For the text-containing cell, return its midpoint in (x, y) coordinate format. 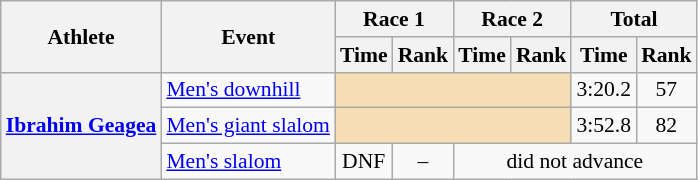
Total (634, 19)
57 (666, 90)
Men's downhill (248, 90)
Race 1 (394, 19)
3:52.8 (604, 126)
did not advance (574, 162)
Men's giant slalom (248, 126)
Athlete (82, 36)
Men's slalom (248, 162)
Race 2 (512, 19)
DNF (364, 162)
3:20.2 (604, 90)
82 (666, 126)
Event (248, 36)
Ibrahim Geagea (82, 126)
– (424, 162)
